Extract the (x, y) coordinate from the center of the cell holding the provided text.  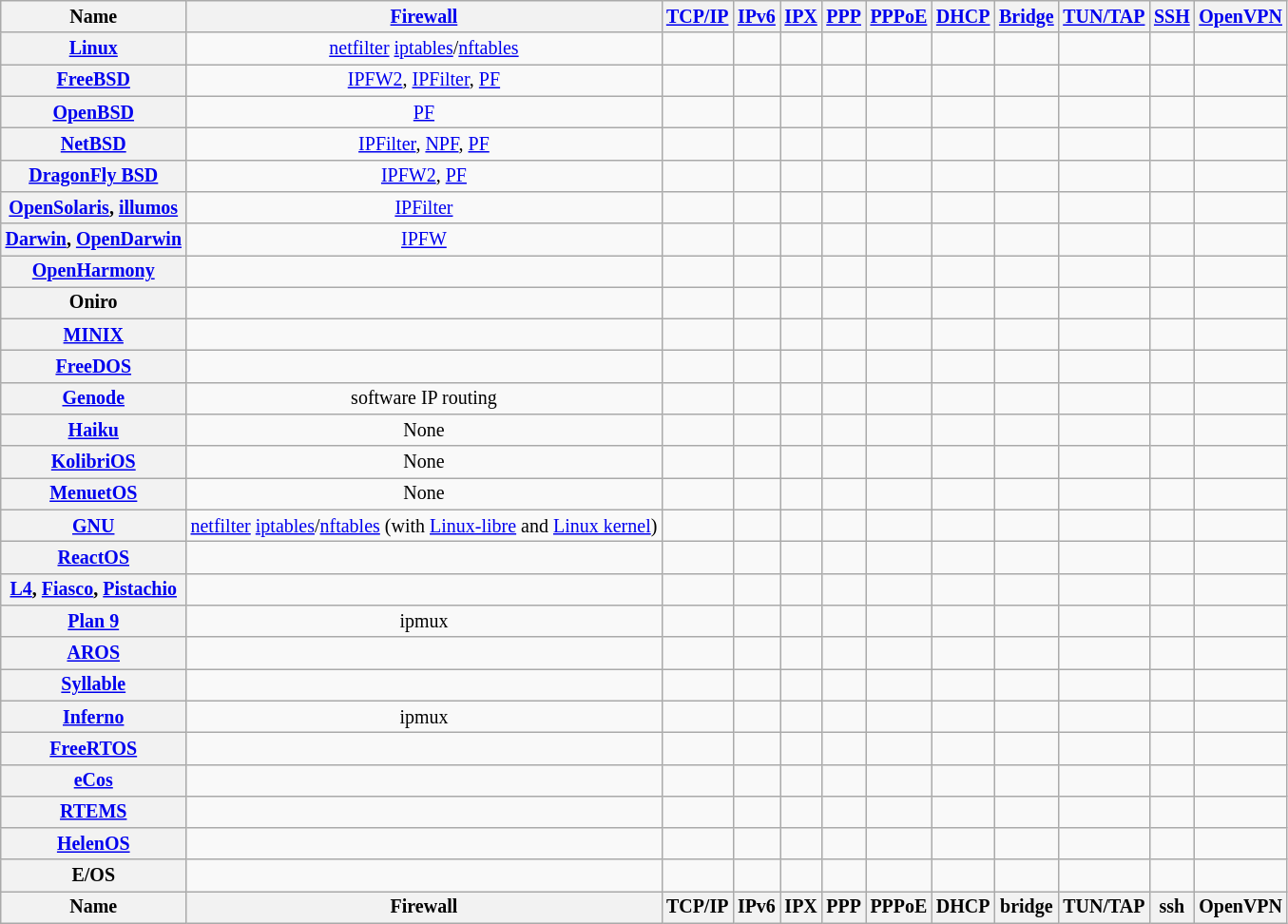
IPFilter, NPF, PF (424, 144)
netfilter iptables/nftables (with Linux-libre and Linux kernel) (424, 527)
software IP routing (424, 399)
eCos (93, 780)
FreeBSD (93, 80)
SSH (1171, 17)
Inferno (93, 717)
GNU (93, 527)
OpenHarmony (93, 272)
IPFilter (424, 207)
MenuetOS (93, 494)
DragonFly BSD (93, 175)
ssh (1171, 907)
Linux (93, 49)
MINIX (93, 335)
E/OS (93, 876)
Syllable (93, 684)
KolibriOS (93, 462)
Haiku (93, 430)
Plan 9 (93, 622)
Genode (93, 399)
bridge (1027, 907)
FreeRTOS (93, 749)
IPFW2, PF (424, 175)
netfilter iptables/nftables (424, 49)
OpenBSD (93, 112)
Oniro (93, 302)
FreeDOS (93, 367)
AROS (93, 652)
NetBSD (93, 144)
HelenOS (93, 844)
IPFW2, IPFilter, PF (424, 80)
Bridge (1027, 17)
RTEMS (93, 812)
ReactOS (93, 557)
IPFW (424, 240)
OpenSolaris, illumos (93, 207)
PF (424, 112)
Darwin, OpenDarwin (93, 240)
L4, Fiasco, Pistachio (93, 589)
